Search for the cell housing the specified text and yield its (x, y) center coordinate. 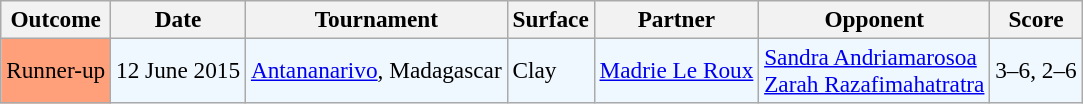
Date (178, 19)
12 June 2015 (178, 70)
3–6, 2–6 (1036, 70)
Outcome (56, 19)
Antananarivo, Madagascar (377, 70)
Runner-up (56, 70)
Sandra Andriamarosoa Zarah Razafimahatratra (874, 70)
Score (1036, 19)
Tournament (377, 19)
Surface (550, 19)
Madrie Le Roux (676, 70)
Clay (550, 70)
Partner (676, 19)
Opponent (874, 19)
